Identify which cell holds the provided text, then report its [x, y] central coordinate. 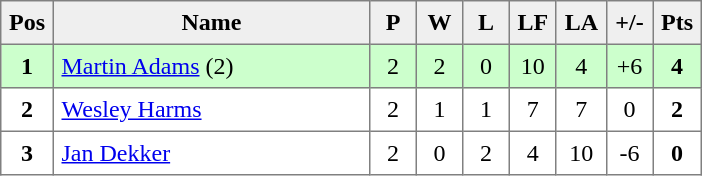
LF [532, 23]
Name [211, 23]
-6 [629, 153]
+6 [629, 66]
P [393, 23]
+/- [629, 23]
Martin Adams (2) [211, 66]
W [439, 23]
L [486, 23]
Pts [677, 23]
Jan Dekker [211, 153]
Pos [27, 23]
LA [581, 23]
3 [27, 153]
Wesley Harms [211, 110]
